Return (x, y) of the center of cell containing provided text 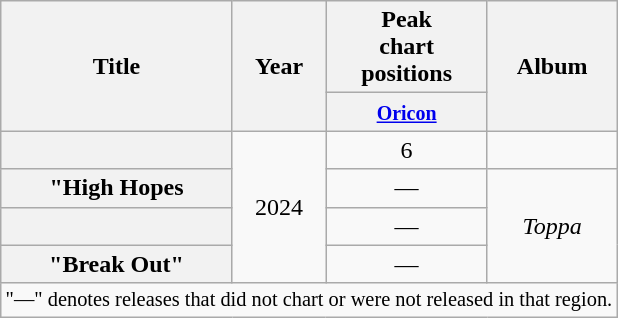
Oricon (406, 112)
2024 (279, 207)
6 (406, 150)
Album (552, 66)
Peak chart positions (406, 47)
"—" denotes releases that did not chart or were not released in that region. (309, 300)
Title (116, 66)
Toppa (552, 226)
"Break Out" (116, 264)
Year (279, 66)
"High Hopes (116, 188)
